Return (x, y) of the center of cell containing provided text 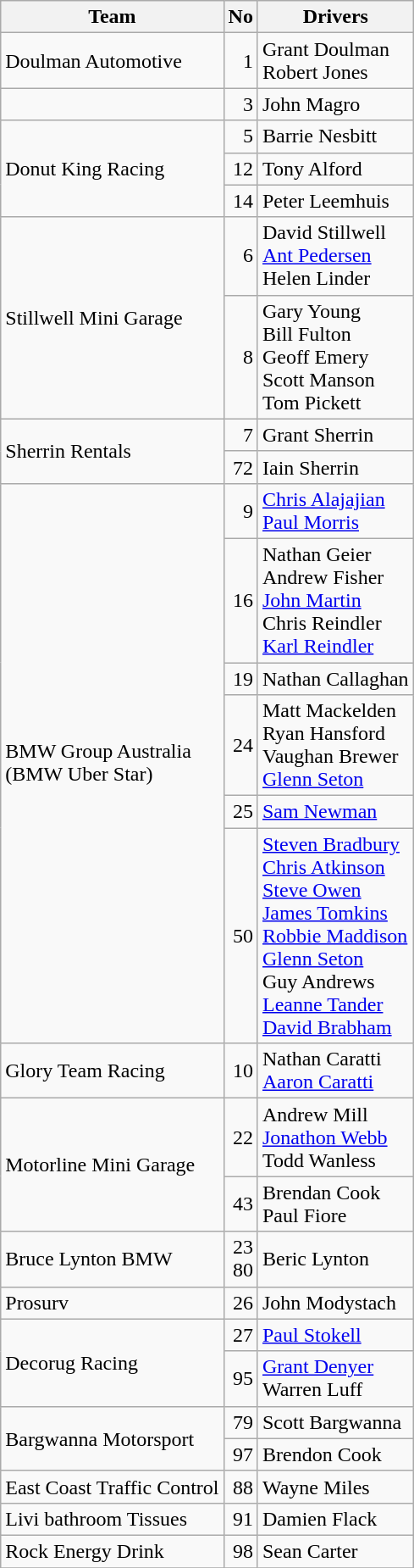
Bargwanna Motorsport (112, 1438)
Nathan Callaghan (335, 679)
Brendon Cook (335, 1454)
22 (240, 1137)
88 (240, 1487)
Prosurv (112, 1303)
43 (240, 1204)
97 (240, 1454)
Wayne Miles (335, 1487)
26 (240, 1303)
Nathan Caratti Aaron Caratti (335, 1071)
Chris Alajajian Paul Morris (335, 510)
Iain Sherrin (335, 467)
Grant Denyer Warren Luff (335, 1378)
72 (240, 467)
Peter Leemhuis (335, 201)
Decorug Racing (112, 1363)
9 (240, 510)
Drivers (335, 17)
Donut King Racing (112, 169)
BMW Group Australia(BMW Uber Star) (112, 763)
Sherrin Rentals (112, 451)
Scott Bargwanna (335, 1422)
Rock Energy Drink (112, 1551)
12 (240, 169)
John Magro (335, 104)
Livi bathroom Tissues (112, 1519)
50 (240, 936)
Gary Young Bill Fulton Geoff Emery Scott Manson Tom Pickett (335, 357)
1 (240, 61)
Tony Alford (335, 169)
Grant Doulman Robert Jones (335, 61)
Andrew Mill Jonathon Webb Todd Wanless (335, 1137)
Team (112, 17)
27 (240, 1335)
7 (240, 435)
Motorline Mini Garage (112, 1165)
Stillwell Mini Garage (112, 318)
David Stillwell Ant PedersenHelen Linder (335, 256)
14 (240, 201)
24 (240, 746)
Barrie Nesbitt (335, 136)
Grant Sherrin (335, 435)
John Modystach (335, 1303)
Bruce Lynton BMW (112, 1259)
19 (240, 679)
Beric Lynton (335, 1259)
Glory Team Racing (112, 1071)
95 (240, 1378)
98 (240, 1551)
Steven Bradbury Chris Atkinson Steve Owen James Tomkins Robbie Maddison Glenn Seton Guy Andrews Leanne Tander David Brabham (335, 936)
Nathan Geier Andrew Fisher John Martin Chris Reindler Karl Reindler (335, 600)
Brendan Cook Paul Fiore (335, 1204)
10 (240, 1071)
No (240, 17)
Doulman Automotive (112, 61)
East Coast Traffic Control (112, 1487)
Sean Carter (335, 1551)
Matt Mackelden Ryan Hansford Vaughan Brewer Glenn Seton (335, 746)
23 80 (240, 1259)
Paul Stokell (335, 1335)
Damien Flack (335, 1519)
8 (240, 357)
16 (240, 600)
3 (240, 104)
6 (240, 256)
91 (240, 1519)
79 (240, 1422)
5 (240, 136)
25 (240, 812)
Sam Newman (335, 812)
